Detect which cell encompasses the target text, then output its (X, Y) center coordinate. 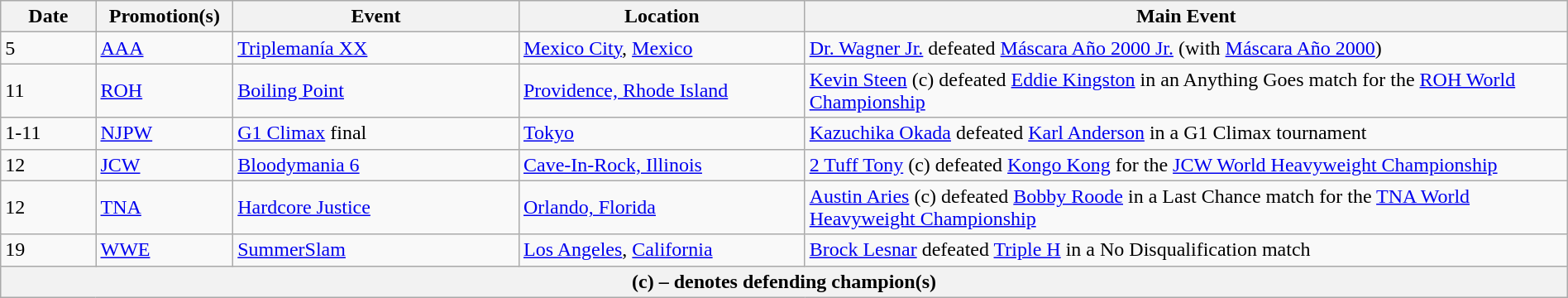
Austin Aries (c) defeated Bobby Roode in a Last Chance match for the TNA World Heavyweight Championship (1186, 207)
Triplemanía XX (376, 48)
2 Tuff Tony (c) defeated Kongo Kong for the JCW World Heavyweight Championship (1186, 165)
Cave-In-Rock, Illinois (662, 165)
Kazuchika Okada defeated Karl Anderson in a G1 Climax tournament (1186, 133)
11 (48, 91)
Event (376, 17)
JCW (165, 165)
1-11 (48, 133)
Tokyo (662, 133)
Promotion(s) (165, 17)
Date (48, 17)
Location (662, 17)
Providence, Rhode Island (662, 91)
Main Event (1186, 17)
AAA (165, 48)
ROH (165, 91)
SummerSlam (376, 250)
Hardcore Justice (376, 207)
Boiling Point (376, 91)
Los Angeles, California (662, 250)
TNA (165, 207)
NJPW (165, 133)
19 (48, 250)
WWE (165, 250)
(c) – denotes defending champion(s) (784, 281)
5 (48, 48)
Orlando, Florida (662, 207)
Bloodymania 6 (376, 165)
Kevin Steen (c) defeated Eddie Kingston in an Anything Goes match for the ROH World Championship (1186, 91)
Dr. Wagner Jr. defeated Máscara Año 2000 Jr. (with Máscara Año 2000) (1186, 48)
Mexico City, Mexico (662, 48)
Brock Lesnar defeated Triple H in a No Disqualification match (1186, 250)
G1 Climax final (376, 133)
